Identify which cell holds the provided text, then report its (x, y) central coordinate. 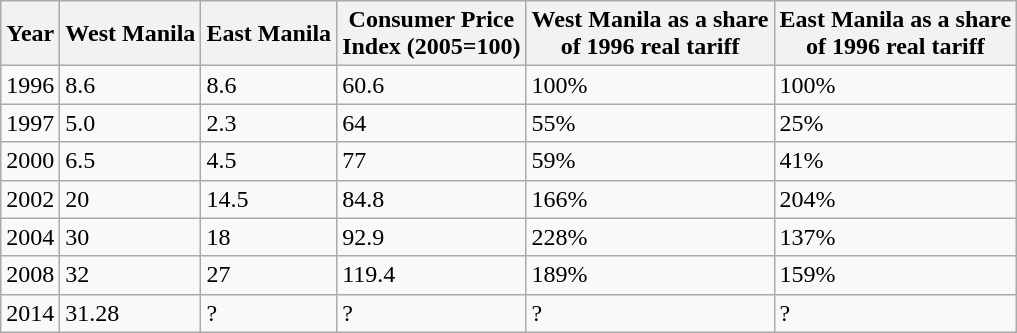
2014 (30, 313)
204% (896, 199)
2.3 (269, 123)
18 (269, 237)
Year (30, 34)
20 (130, 199)
166% (650, 199)
31.28 (130, 313)
West Manila as a share of 1996 real tariff (650, 34)
159% (896, 275)
30 (130, 237)
27 (269, 275)
East Manila as a share of 1996 real tariff (896, 34)
25% (896, 123)
55% (650, 123)
1996 (30, 85)
64 (432, 123)
189% (650, 275)
59% (650, 161)
Consumer PriceIndex (2005=100) (432, 34)
228% (650, 237)
60.6 (432, 85)
137% (896, 237)
2000 (30, 161)
32 (130, 275)
84.8 (432, 199)
6.5 (130, 161)
West Manila (130, 34)
92.9 (432, 237)
119.4 (432, 275)
2008 (30, 275)
41% (896, 161)
77 (432, 161)
1997 (30, 123)
14.5 (269, 199)
2004 (30, 237)
2002 (30, 199)
4.5 (269, 161)
5.0 (130, 123)
East Manila (269, 34)
